Locate the cell with the specified text and output its (x, y) center coordinate. 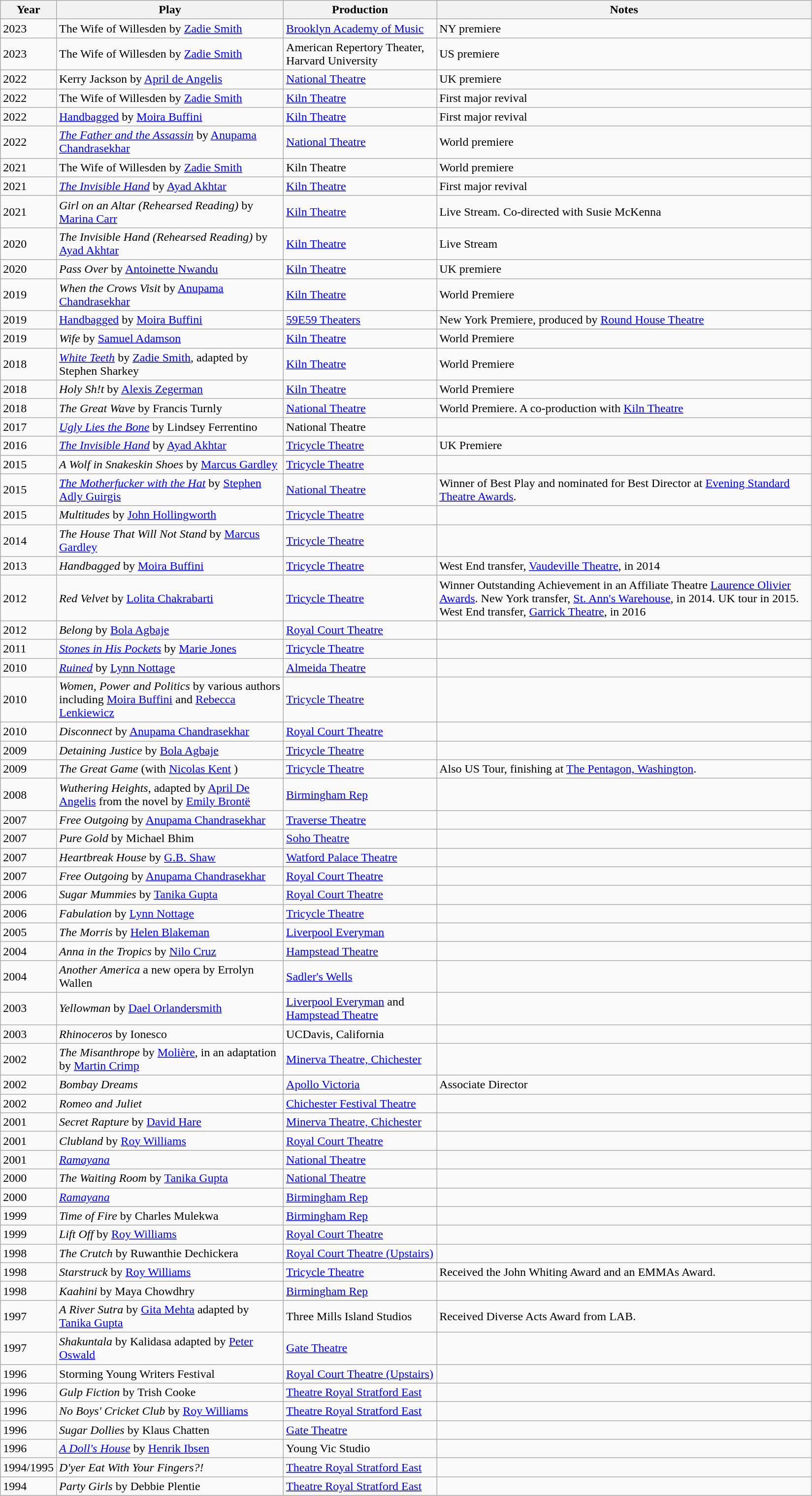
Rhinoceros by Ionesco (169, 1034)
Fabulation by Lynn Nottage (169, 913)
A Wolf in Snakeskin Shoes by Marcus Gardley (169, 464)
Wuthering Heights, adapted by April De Angelis from the novel by Emily Brontë (169, 795)
Multitudes by John Hollingworth (169, 515)
Notes (624, 10)
Soho Theatre (360, 839)
Pass Over by Antoinette Nwandu (169, 269)
Belong by Bola Agbaje (169, 630)
Liverpool Everyman and Hampstead Theatre (360, 1008)
Young Vic Studio (360, 1449)
Pure Gold by Michael Bhim (169, 839)
UCDavis, California (360, 1034)
The Waiting Room by Tanika Gupta (169, 1178)
Also US Tour, finishing at The Pentagon, Washington. (624, 769)
Hampstead Theatre (360, 951)
1994 (29, 1486)
World Premiere. A co-production with Kiln Theatre (624, 408)
Kaahini by Maya Chowdhry (169, 1291)
Disconnect by Anupama Chandrasekhar (169, 732)
Another America a new opera by Errolyn Wallen (169, 976)
Ugly Lies the Bone by Lindsey Ferrentino (169, 427)
Gulp Fiction by Trish Cooke (169, 1393)
Brooklyn Academy of Music (360, 29)
1994/1995 (29, 1467)
The House That Will Not Stand by Marcus Gardley (169, 541)
Chichester Festival Theatre (360, 1104)
The Motherfucker with the Hat by Stephen Adly Guirgis (169, 489)
D'yer Eat With Your Fingers?! (169, 1467)
Anna in the Tropics by Nilo Cruz (169, 951)
Storming Young Writers Festival (169, 1373)
Watford Palace Theatre (360, 857)
A Doll's House by Henrik Ibsen (169, 1449)
2011 (29, 649)
When the Crows Visit by Anupama Chandrasekhar (169, 294)
Secret Rapture by David Hare (169, 1122)
Heartbreak House by G.B. Shaw (169, 857)
Traverse Theatre (360, 820)
Kerry Jackson by April de Angelis (169, 79)
Wife by Samuel Adamson (169, 339)
Romeo and Juliet (169, 1104)
Starstruck by Roy Williams (169, 1272)
The Invisible Hand (Rehearsed Reading) by Ayad Akhtar (169, 243)
Liverpool Everyman (360, 932)
Stones in His Pockets by Marie Jones (169, 649)
No Boys' Cricket Club by Roy Williams (169, 1411)
Associate Director (624, 1085)
Received the John Whiting Award and an EMMAs Award. (624, 1272)
The Morris by Helen Blakeman (169, 932)
A River Sutra by Gita Mehta adapted by Tanika Gupta (169, 1316)
2013 (29, 566)
Sugar Mummies by Tanika Gupta (169, 895)
The Great Wave by Francis Turnly (169, 408)
Shakuntala by Kalidasa adapted by Peter Oswald (169, 1348)
Yellowman by Dael Orlandersmith (169, 1008)
Bombay Dreams (169, 1085)
White Teeth by Zadie Smith, adapted by Stephen Sharkey (169, 364)
2014 (29, 541)
Time of Fire by Charles Mulekwa (169, 1216)
Live Stream. Co-directed with Susie McKenna (624, 212)
Live Stream (624, 243)
Detaining Justice by Bola Agbaje (169, 750)
2016 (29, 446)
Three Mills Island Studios (360, 1316)
2005 (29, 932)
2008 (29, 795)
NY premiere (624, 29)
Year (29, 10)
Almeida Theatre (360, 667)
West End transfer, Vaudeville Theatre, in 2014 (624, 566)
59E59 Theaters (360, 320)
Lift Off by Roy Williams (169, 1235)
Sadler's Wells (360, 976)
The Father and the Assassin by Anupama Chandrasekhar (169, 142)
Clubland by Roy Williams (169, 1141)
UK Premiere (624, 446)
Girl on an Altar (Rehearsed Reading) by Marina Carr (169, 212)
US premiere (624, 54)
Production (360, 10)
Received Diverse Acts Award from LAB. (624, 1316)
New York Premiere, produced by Round House Theatre (624, 320)
Women, Power and Politics by various authors including Moira Buffini and Rebecca Lenkiewicz (169, 700)
American Repertory Theater, Harvard University (360, 54)
Party Girls by Debbie Plentie (169, 1486)
The Great Game (with Nicolas Kent ) (169, 769)
Red Velvet by Lolita Chakrabarti (169, 598)
2017 (29, 427)
The Misanthrope by Molière, in an adaptation by Martin Crimp (169, 1060)
Ruined by Lynn Nottage (169, 667)
The Crutch by Ruwanthie Dechickera (169, 1253)
Holy Sh!t by Alexis Zegerman (169, 390)
Winner of Best Play and nominated for Best Director at Evening Standard Theatre Awards. (624, 489)
Sugar Dollies by Klaus Chatten (169, 1430)
Play (169, 10)
Apollo Victoria (360, 1085)
